Identify which cell holds the provided text, then report its (X, Y) central coordinate. 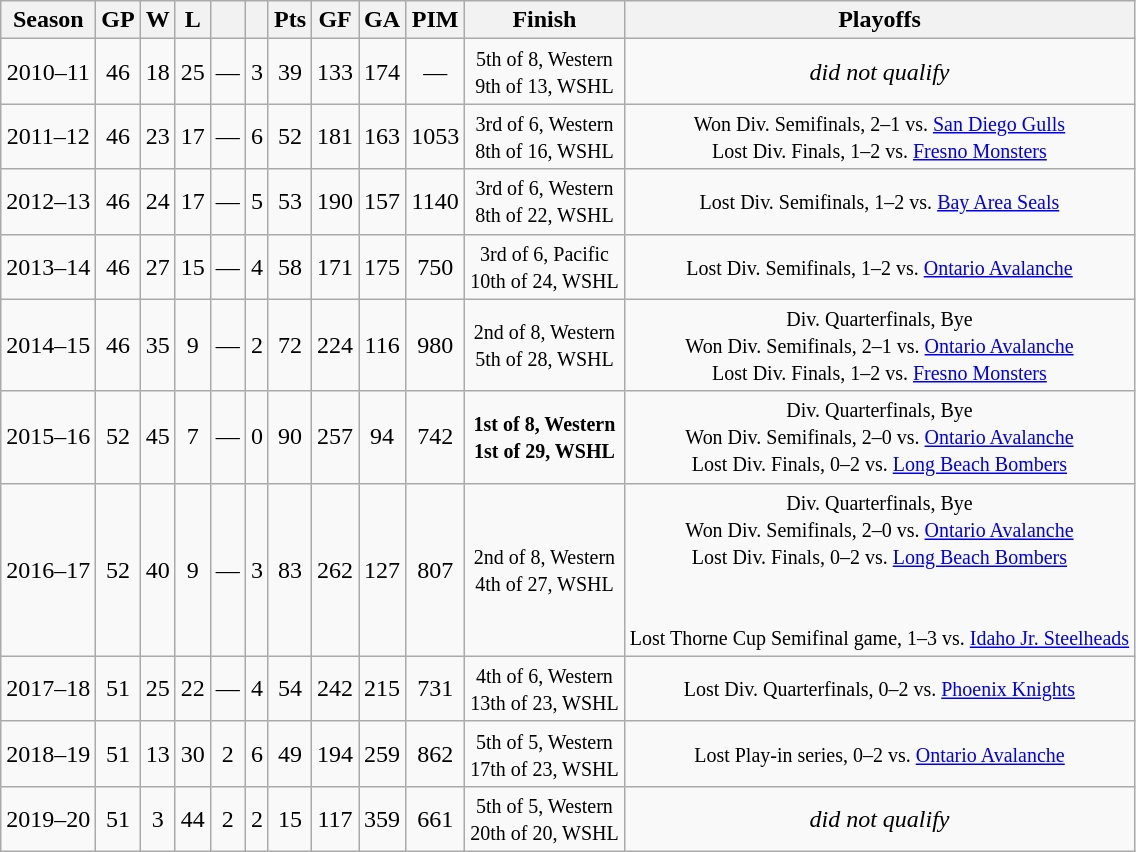
742 (436, 437)
215 (382, 688)
GF (336, 20)
3rd of 6, Western8th of 22, WSHL (545, 202)
807 (436, 570)
117 (336, 818)
L (192, 20)
163 (382, 136)
39 (290, 72)
359 (382, 818)
3rd of 6, Western8th of 16, WSHL (545, 136)
PIM (436, 20)
Pts (290, 20)
GA (382, 20)
661 (436, 818)
2016–17 (48, 570)
22 (192, 688)
5th of 8, Western9th of 13, WSHL (545, 72)
4th of 6, Western13th of 23, WSHL (545, 688)
2010–11 (48, 72)
224 (336, 345)
2014–15 (48, 345)
862 (436, 754)
2nd of 8, Western4th of 27, WSHL (545, 570)
23 (158, 136)
116 (382, 345)
30 (192, 754)
Playoffs (879, 20)
Lost Div. Semifinals, 1–2 vs. Bay Area Seals (879, 202)
190 (336, 202)
49 (290, 754)
Finish (545, 20)
58 (290, 266)
174 (382, 72)
53 (290, 202)
90 (290, 437)
127 (382, 570)
2012–13 (48, 202)
1053 (436, 136)
2017–18 (48, 688)
Lost Div. Semifinals, 1–2 vs. Ontario Avalanche (879, 266)
259 (382, 754)
157 (382, 202)
Lost Div. Quarterfinals, 0–2 vs. Phoenix Knights (879, 688)
257 (336, 437)
242 (336, 688)
2015–16 (48, 437)
2013–14 (48, 266)
13 (158, 754)
W (158, 20)
24 (158, 202)
2011–12 (48, 136)
27 (158, 266)
2018–19 (48, 754)
5 (256, 202)
1140 (436, 202)
40 (158, 570)
Div. Quarterfinals, ByeWon Div. Semifinals, 2–0 vs. Ontario AvalancheLost Div. Finals, 0–2 vs. Long Beach Bombers (879, 437)
175 (382, 266)
5th of 5, Western17th of 23, WSHL (545, 754)
54 (290, 688)
GP (118, 20)
Season (48, 20)
83 (290, 570)
7 (192, 437)
Lost Play-in series, 0–2 vs. Ontario Avalanche (879, 754)
133 (336, 72)
72 (290, 345)
Won Div. Semifinals, 2–1 vs. San Diego GullsLost Div. Finals, 1–2 vs. Fresno Monsters (879, 136)
5th of 5, Western20th of 20, WSHL (545, 818)
0 (256, 437)
181 (336, 136)
194 (336, 754)
980 (436, 345)
750 (436, 266)
2019–20 (48, 818)
94 (382, 437)
Div. Quarterfinals, ByeWon Div. Semifinals, 2–1 vs. Ontario AvalancheLost Div. Finals, 1–2 vs. Fresno Monsters (879, 345)
18 (158, 72)
45 (158, 437)
731 (436, 688)
3rd of 6, Pacific10th of 24, WSHL (545, 266)
171 (336, 266)
2nd of 8, Western5th of 28, WSHL (545, 345)
262 (336, 570)
35 (158, 345)
44 (192, 818)
1st of 8, Western1st of 29, WSHL (545, 437)
